Search for the cell housing the specified text and yield its (x, y) center coordinate. 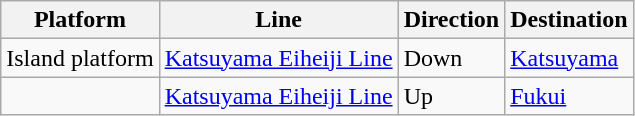
Katsuyama (569, 58)
Up (452, 96)
Destination (569, 20)
Down (452, 58)
Island platform (80, 58)
Line (278, 20)
Direction (452, 20)
Fukui (569, 96)
Platform (80, 20)
